Detect which cell encompasses the target text, then output its (X, Y) center coordinate. 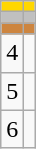
6 (12, 129)
5 (12, 91)
4 (12, 53)
